Determine the (x, y) coordinate at the center of the cell enclosing the given text.  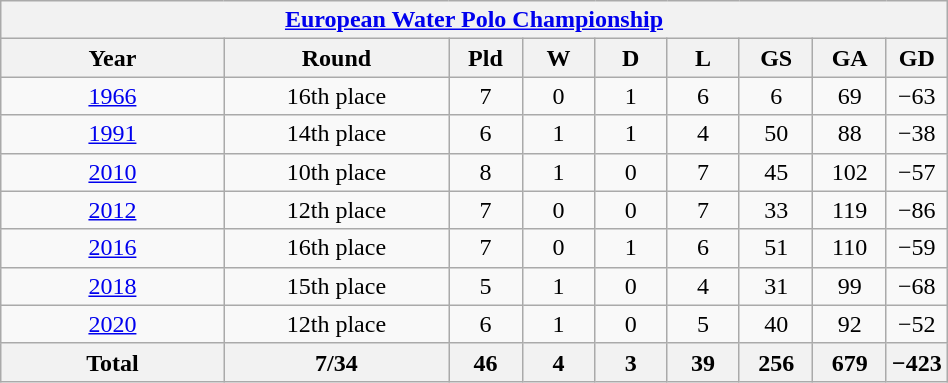
Year (112, 58)
8 (486, 172)
GS (776, 58)
−38 (916, 134)
31 (776, 286)
15th place (336, 286)
39 (704, 362)
40 (776, 324)
Round (336, 58)
GA (850, 58)
European Water Polo Championship (474, 20)
51 (776, 248)
GD (916, 58)
102 (850, 172)
D (631, 58)
−68 (916, 286)
256 (776, 362)
−63 (916, 96)
88 (850, 134)
W (558, 58)
−86 (916, 210)
1991 (112, 134)
10th place (336, 172)
69 (850, 96)
14th place (336, 134)
2018 (112, 286)
110 (850, 248)
7/34 (336, 362)
99 (850, 286)
2016 (112, 248)
45 (776, 172)
Total (112, 362)
−57 (916, 172)
−59 (916, 248)
119 (850, 210)
L (704, 58)
2010 (112, 172)
Pld (486, 58)
33 (776, 210)
679 (850, 362)
1966 (112, 96)
−423 (916, 362)
50 (776, 134)
2012 (112, 210)
3 (631, 362)
46 (486, 362)
2020 (112, 324)
−52 (916, 324)
92 (850, 324)
